From the cell containing the given text, extract its center point as (x, y) coordinate. 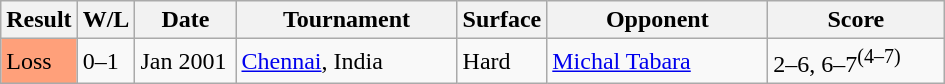
W/L (106, 20)
Jan 2001 (186, 62)
Chennai, India (346, 62)
Hard (502, 62)
Result (39, 20)
Michal Tabara (658, 62)
Score (856, 20)
Tournament (346, 20)
2–6, 6–7(4–7) (856, 62)
Opponent (658, 20)
0–1 (106, 62)
Loss (39, 62)
Surface (502, 20)
Date (186, 20)
